Extract the (x, y) coordinate from the center of the cell holding the provided text.  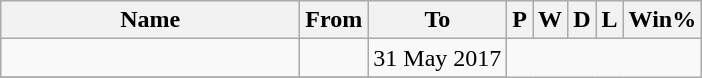
To (438, 20)
W (550, 20)
P (520, 20)
Win% (662, 20)
L (610, 20)
From (334, 20)
Name (150, 20)
D (582, 20)
31 May 2017 (438, 58)
